For the text-containing cell, return its midpoint in [x, y] coordinate format. 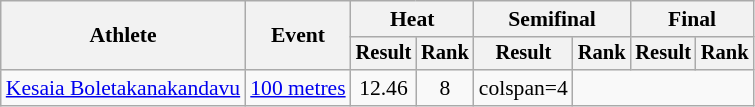
Heat [412, 19]
8 [445, 88]
100 metres [298, 88]
Final [692, 19]
Semifinal [552, 19]
12.46 [384, 88]
Kesaia Boletakanakandavu [123, 88]
Athlete [123, 36]
colspan=4 [524, 88]
Event [298, 36]
